Determine the [x, y] coordinate at the center of the cell enclosing the given text.  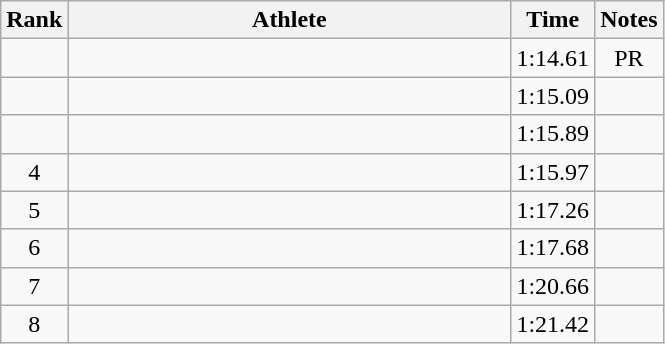
1:15.89 [553, 134]
1:15.97 [553, 172]
5 [34, 210]
1:14.61 [553, 58]
1:17.68 [553, 248]
1:21.42 [553, 324]
Notes [629, 20]
8 [34, 324]
6 [34, 248]
7 [34, 286]
1:20.66 [553, 286]
Athlete [290, 20]
1:17.26 [553, 210]
Rank [34, 20]
Time [553, 20]
PR [629, 58]
1:15.09 [553, 96]
4 [34, 172]
